Extract the [X, Y] coordinate from the center of the cell holding the provided text.  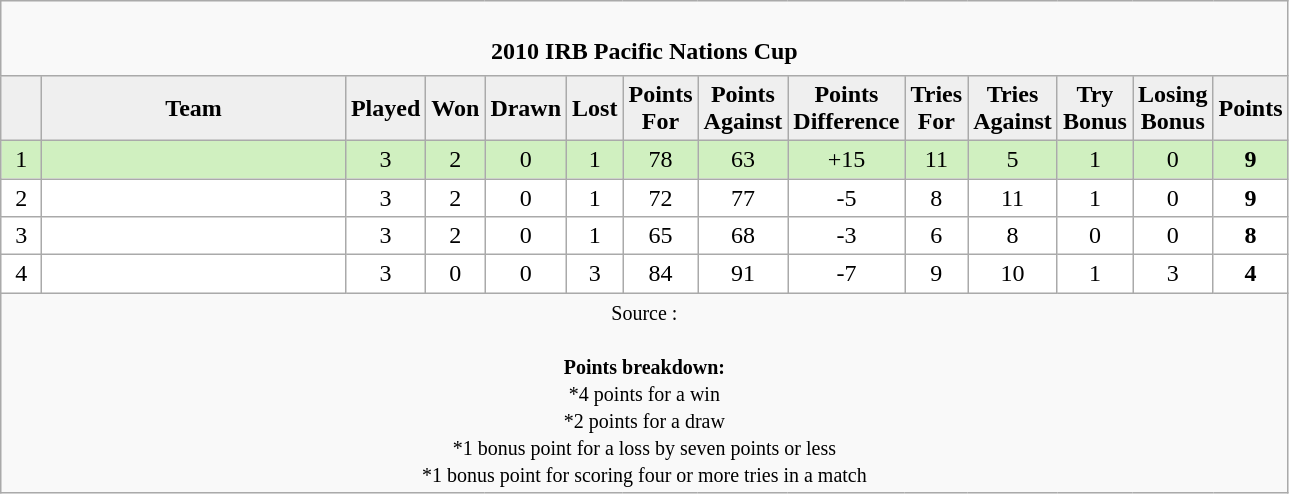
Points Against [743, 108]
84 [660, 274]
Played [385, 108]
Points Difference [846, 108]
68 [743, 236]
-7 [846, 274]
5 [1013, 159]
Losing Bonus [1172, 108]
77 [743, 197]
Try Bonus [1094, 108]
6 [936, 236]
Tries For [936, 108]
-5 [846, 197]
Points [1250, 108]
+15 [846, 159]
72 [660, 197]
Tries Against [1013, 108]
Points For [660, 108]
91 [743, 274]
Team [194, 108]
Won [456, 108]
78 [660, 159]
Lost [595, 108]
65 [660, 236]
10 [1013, 274]
Drawn [526, 108]
-3 [846, 236]
63 [743, 159]
